Determine the [X, Y] coordinate at the center of the cell enclosing the given text.  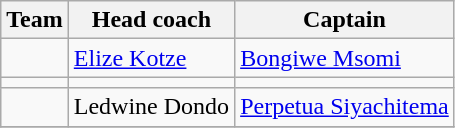
Bongiwe Msomi [345, 58]
Captain [345, 20]
Team [35, 20]
Head coach [151, 20]
Perpetua Siyachitema [345, 107]
Elize Kotze [151, 58]
Ledwine Dondo [151, 107]
